Scan for the cell matching the given text and deliver its (x, y) coordinate at center. 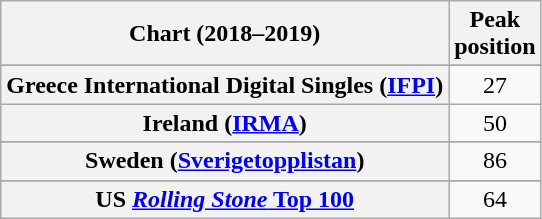
Greece International Digital Singles (IFPI) (225, 85)
27 (495, 85)
US Rolling Stone Top 100 (225, 199)
86 (495, 161)
Peak position (495, 34)
Ireland (IRMA) (225, 123)
50 (495, 123)
64 (495, 199)
Chart (2018–2019) (225, 34)
Sweden (Sverigetopplistan) (225, 161)
